Return the (x, y) coordinate for the center point of the cell that contains the specified text.  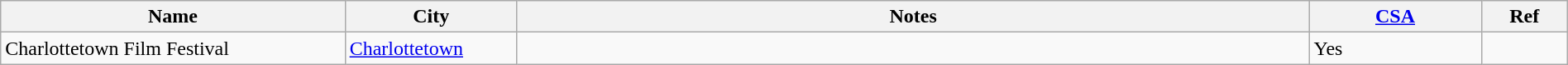
Name (173, 17)
Ref (1524, 17)
CSA (1395, 17)
City (431, 17)
Charlottetown (431, 48)
Notes (913, 17)
Yes (1395, 48)
Charlottetown Film Festival (173, 48)
